Extract the [X, Y] coordinate from the center of the cell holding the provided text.  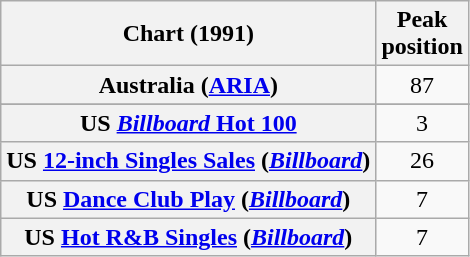
US 12-inch Singles Sales (Billboard) [188, 161]
US Hot R&B Singles (Billboard) [188, 237]
US Billboard Hot 100 [188, 123]
Australia (ARIA) [188, 85]
US Dance Club Play (Billboard) [188, 199]
Peakposition [422, 34]
26 [422, 161]
3 [422, 123]
87 [422, 85]
Chart (1991) [188, 34]
